Capture the cell that displays the provided text and extract its (X, Y) central coordinate. 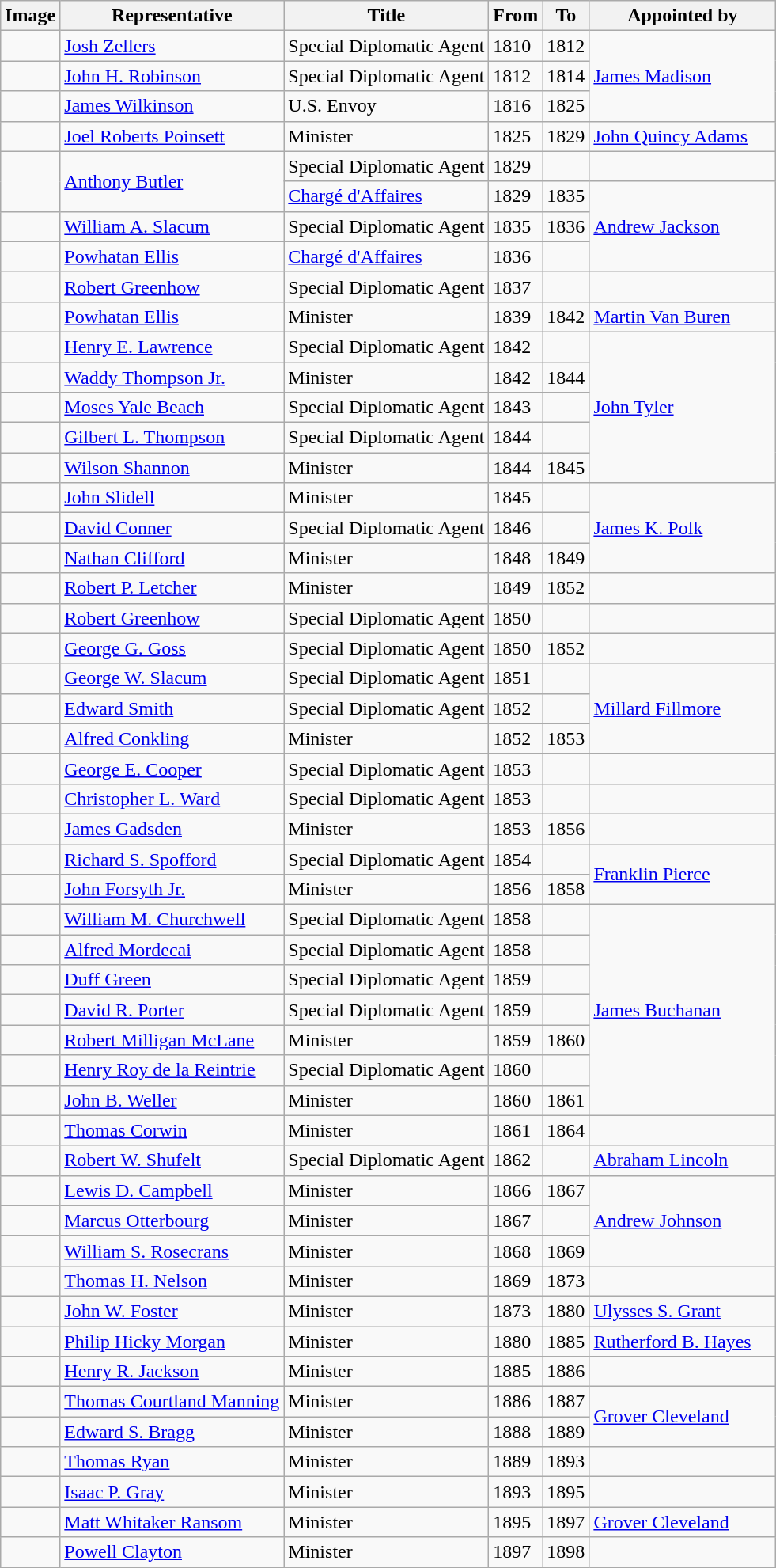
Title (386, 16)
Alfred Conkling (172, 738)
Moses Yale Beach (172, 408)
1846 (516, 528)
Robert Milligan McLane (172, 1040)
Representative (172, 16)
Thomas Courtland Manning (172, 1402)
John Tyler (683, 407)
John Quincy Adams (683, 136)
1839 (516, 317)
Robert W. Shufelt (172, 1160)
John Slidell (172, 498)
Gilbert L. Thompson (172, 438)
Image (30, 16)
1848 (516, 558)
Appointed by (683, 16)
1854 (516, 859)
1862 (516, 1160)
Thomas H. Nelson (172, 1281)
1864 (566, 1130)
Isaac P. Gray (172, 1492)
From (516, 16)
Andrew Jackson (683, 226)
Josh Zellers (172, 46)
John W. Foster (172, 1311)
Henry Roy de la Reintrie (172, 1070)
Philip Hicky Morgan (172, 1342)
1888 (516, 1432)
Robert P. Letcher (172, 588)
Matt Whitaker Ransom (172, 1522)
James Buchanan (683, 1010)
John H. Robinson (172, 76)
Anthony Butler (172, 181)
John B. Weller (172, 1100)
Thomas Corwin (172, 1130)
Andrew Johnson (683, 1221)
1887 (566, 1402)
1837 (516, 287)
1868 (516, 1251)
James Gadsden (172, 829)
1898 (566, 1552)
1816 (516, 106)
David Conner (172, 528)
Thomas Ryan (172, 1462)
1814 (566, 76)
Henry E. Lawrence (172, 347)
Lewis D. Campbell (172, 1190)
Nathan Clifford (172, 558)
Martin Van Buren (683, 317)
Powell Clayton (172, 1552)
James Wilkinson (172, 106)
1810 (516, 46)
Henry R. Jackson (172, 1372)
David R. Porter (172, 1010)
Ulysses S. Grant (683, 1311)
Duff Green (172, 980)
William M. Churchwell (172, 920)
James Madison (683, 76)
William A. Slacum (172, 226)
Rutherford B. Hayes (683, 1342)
George G. Goss (172, 648)
1843 (516, 408)
James K. Polk (683, 528)
U.S. Envoy (386, 106)
To (566, 16)
Abraham Lincoln (683, 1160)
Edward Smith (172, 708)
George E. Cooper (172, 769)
Marcus Otterbourg (172, 1221)
Millard Fillmore (683, 708)
Alfred Mordecai (172, 950)
Wilson Shannon (172, 468)
Franklin Pierce (683, 874)
Richard S. Spofford (172, 859)
1866 (516, 1190)
1851 (516, 678)
Waddy Thompson Jr. (172, 378)
John Forsyth Jr. (172, 890)
William S. Rosecrans (172, 1251)
George W. Slacum (172, 678)
Christopher L. Ward (172, 799)
Joel Roberts Poinsett (172, 136)
Edward S. Bragg (172, 1432)
